Find where the given text appears and provide that cell's center as [X, Y] coordinate. 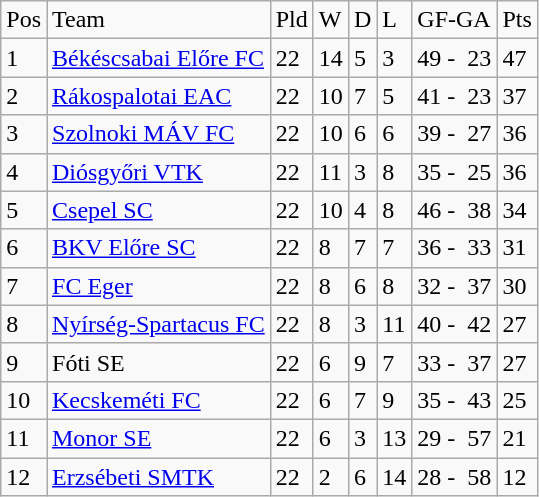
Békéscsabai Előre FC [158, 58]
28 - 58 [454, 477]
Fóti SE [158, 362]
49 - 23 [454, 58]
Monor SE [158, 438]
Pts [517, 20]
Team [158, 20]
L [394, 20]
Pos [24, 20]
13 [394, 438]
Csepel SC [158, 210]
35 - 25 [454, 172]
25 [517, 400]
FC Eger [158, 286]
37 [517, 96]
BKV Előre SC [158, 248]
33 - 37 [454, 362]
GF-GA [454, 20]
Pld [292, 20]
31 [517, 248]
Szolnoki MÁV FC [158, 134]
34 [517, 210]
30 [517, 286]
D [362, 20]
32 - 37 [454, 286]
29 - 57 [454, 438]
40 - 42 [454, 324]
Nyírség-Spartacus FC [158, 324]
46 - 38 [454, 210]
Erzsébeti SMTK [158, 477]
35 - 43 [454, 400]
41 - 23 [454, 96]
1 [24, 58]
21 [517, 438]
39 - 27 [454, 134]
W [330, 20]
47 [517, 58]
36 - 33 [454, 248]
Kecskeméti FC [158, 400]
Rákospalotai EAC [158, 96]
Diósgyőri VTK [158, 172]
